Find where the given text appears and provide that cell's center as [X, Y] coordinate. 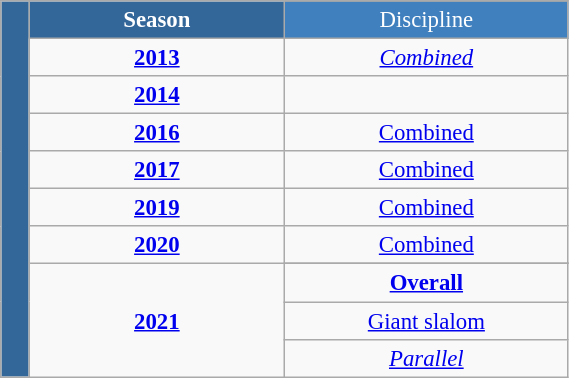
2014 [157, 95]
2020 [157, 245]
2013 [157, 58]
Parallel [426, 358]
2017 [157, 170]
Season [157, 20]
Giant slalom [426, 321]
2021 [157, 320]
Discipline [426, 20]
2019 [157, 208]
Overall [426, 283]
2016 [157, 133]
